Return (X, Y) of the center of cell containing provided text 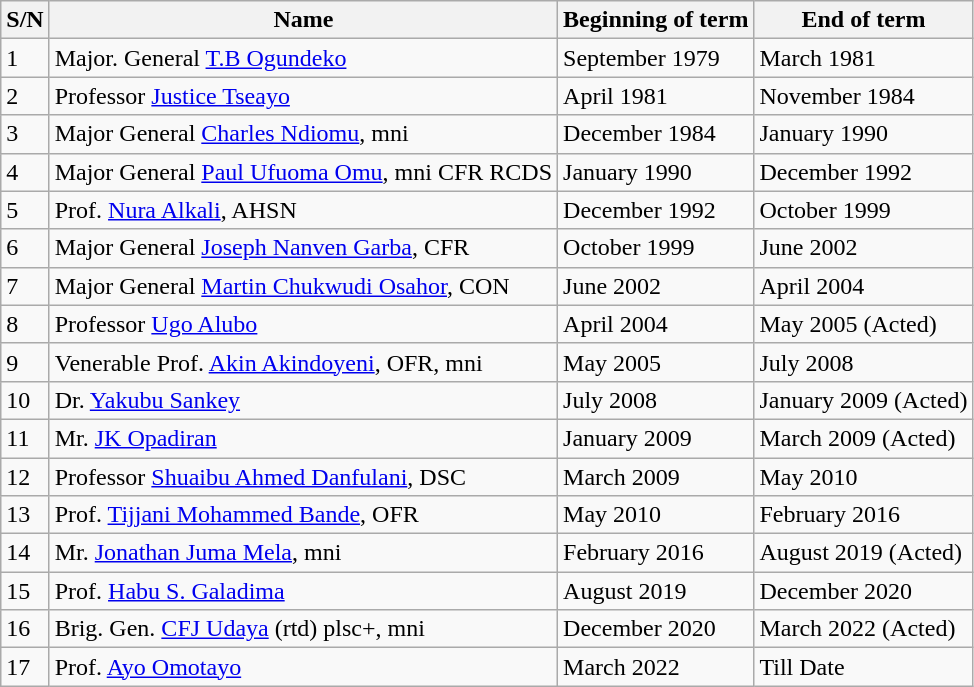
March 2009 (656, 477)
2 (25, 96)
10 (25, 400)
May 2005 (Acted) (864, 324)
Professor Justice Tseayo (303, 96)
8 (25, 324)
March 2009 (Acted) (864, 438)
7 (25, 286)
Prof. Tijjani Mohammed Bande, OFR (303, 515)
1 (25, 58)
Dr. Yakubu Sankey (303, 400)
Mr. Jonathan Juma Mela, mni (303, 553)
September 1979 (656, 58)
Major General Charles Ndiomu, mni (303, 134)
3 (25, 134)
November 1984 (864, 96)
Major General Martin Chukwudi Osahor, CON (303, 286)
Name (303, 20)
Prof. Habu S. Galadima (303, 591)
Till Date (864, 667)
Prof. Ayo Omotayo (303, 667)
9 (25, 362)
Brig. Gen. CFJ Udaya (rtd) plsc+, mni (303, 629)
S/N (25, 20)
End of term (864, 20)
March 2022 (656, 667)
Major General Joseph Nanven Garba, CFR (303, 248)
March 2022 (Acted) (864, 629)
6 (25, 248)
12 (25, 477)
13 (25, 515)
Major. General T.B Ogundeko (303, 58)
January 2009 (Acted) (864, 400)
August 2019 (656, 591)
Prof. Nura Alkali, AHSN (303, 210)
August 2019 (Acted) (864, 553)
Venerable Prof. Akin Akindoyeni, OFR, mni (303, 362)
December 1984 (656, 134)
Professor Ugo Alubo (303, 324)
11 (25, 438)
Professor Shuaibu Ahmed Danfulani, DSC (303, 477)
Beginning of term (656, 20)
15 (25, 591)
5 (25, 210)
Mr. JK Opadiran (303, 438)
14 (25, 553)
January 2009 (656, 438)
16 (25, 629)
Major General Paul Ufuoma Omu, mni CFR RCDS (303, 172)
March 1981 (864, 58)
4 (25, 172)
May 2005 (656, 362)
April 1981 (656, 96)
17 (25, 667)
